For the text-containing cell, return its midpoint in [X, Y] coordinate format. 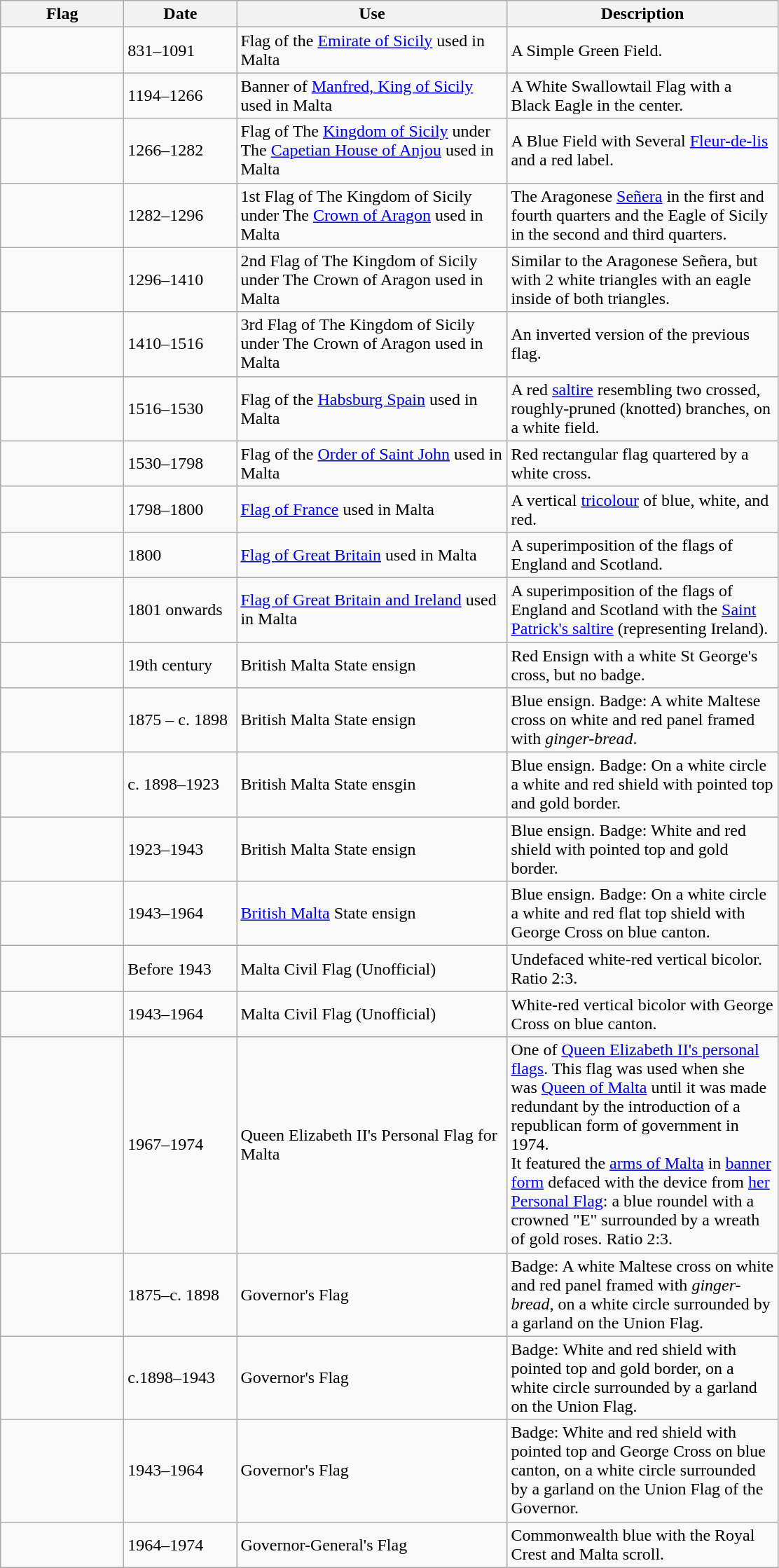
1282–1296 [181, 215]
Flag of France used in Malta [372, 509]
Governor-General's Flag [372, 1544]
Description [642, 14]
Badge: White and red shield with pointed top and gold border, on a white circle surrounded by a garland on the Union Flag. [642, 1377]
1516–1530 [181, 408]
1967–1974 [181, 1145]
1410–1516 [181, 344]
Similar to the Aragonese Señera, but with 2 white triangles with an eagle inside of both triangles. [642, 280]
c. 1898–1923 [181, 785]
3rd Flag of The Kingdom of Sicily under The Crown of Aragon used in Malta [372, 344]
A superimposition of the flags of England and Scotland. [642, 555]
1194–1266 [181, 95]
A vertical tricolour of blue, white, and red. [642, 509]
Flag of Great Britain used in Malta [372, 555]
Red rectangular flag quartered by a white cross. [642, 464]
Badge: A white Maltese cross on white and red panel framed with ginger-bread, on a white circle surrounded by a garland on the Union Flag. [642, 1295]
1798–1800 [181, 509]
A Blue Field with Several Fleur-de-lis and a red label. [642, 151]
A superimposition of the flags of England and Scotland with the Saint Patrick's saltire (representing Ireland). [642, 610]
Banner of Manfred, King of Sicily used in Malta [372, 95]
Flag of the Emirate of Sicily used in Malta [372, 50]
The Aragonese Señera in the first and fourth quarters and the Eagle of Sicily in the second and third quarters. [642, 215]
Blue ensign. Badge: A white Maltese cross on white and red panel framed with ginger-bread. [642, 720]
1923–1943 [181, 849]
A Simple Green Field. [642, 50]
An inverted version of the previous flag. [642, 344]
Flag of Great Britain and Ireland used in Malta [372, 610]
Use [372, 14]
1800 [181, 555]
Blue ensign. Badge: White and red shield with pointed top and gold border. [642, 849]
1266–1282 [181, 151]
Flag of the Habsburg Spain used in Malta [372, 408]
Date [181, 14]
Commonwealth blue with the Royal Crest and Malta scroll. [642, 1544]
Undefaced white-red vertical bicolor. Ratio 2:3. [642, 968]
1875 – c. 1898 [181, 720]
Blue ensign. Badge: On a white circle a white and red flat top shield with George Cross on blue canton. [642, 914]
British Malta State ensgin [372, 785]
1530–1798 [181, 464]
19th century [181, 664]
1875–c. 1898 [181, 1295]
Flag of The Kingdom of Sicily under The Capetian House of Anjou used in Malta [372, 151]
c.1898–1943 [181, 1377]
1st Flag of The Kingdom of Sicily under The Crown of Aragon used in Malta [372, 215]
Red Ensign with a white St George's cross, but no badge. [642, 664]
Before 1943 [181, 968]
A White Swallowtail Flag with a Black Eagle in the center. [642, 95]
Flag of the Order of Saint John used in Malta [372, 464]
1296–1410 [181, 280]
Flag [62, 14]
1964–1974 [181, 1544]
Blue ensign. Badge: On a white circle a white and red shield with pointed top and gold border. [642, 785]
White-red vertical bicolor with George Cross on blue canton. [642, 1015]
Queen Elizabeth II's Personal Flag for Malta [372, 1145]
1801 onwards [181, 610]
831–1091 [181, 50]
A red saltire resembling two crossed, roughly-pruned (knotted) branches, on a white field. [642, 408]
2nd Flag of The Kingdom of Sicily under The Crown of Aragon used in Malta [372, 280]
